Provide the (X, Y) coordinate of the cell's center where the given text is located.  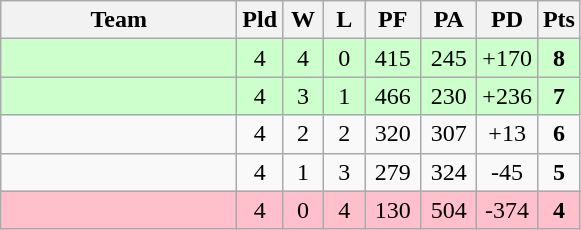
307 (449, 134)
L (344, 20)
Pld (260, 20)
230 (449, 96)
+170 (508, 58)
PD (508, 20)
245 (449, 58)
504 (449, 210)
PA (449, 20)
6 (558, 134)
Pts (558, 20)
320 (393, 134)
8 (558, 58)
415 (393, 58)
+13 (508, 134)
Team (119, 20)
466 (393, 96)
130 (393, 210)
-374 (508, 210)
W (304, 20)
+236 (508, 96)
7 (558, 96)
-45 (508, 172)
PF (393, 20)
324 (449, 172)
279 (393, 172)
5 (558, 172)
